For the text-containing cell, return its midpoint in [X, Y] coordinate format. 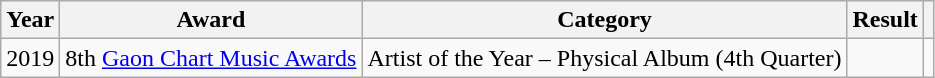
Artist of the Year – Physical Album (4th Quarter) [604, 58]
Year [30, 20]
8th Gaon Chart Music Awards [211, 58]
2019 [30, 58]
Award [211, 20]
Category [604, 20]
Result [885, 20]
